Capture the cell that displays the provided text and extract its (X, Y) central coordinate. 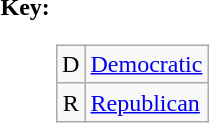
R (71, 102)
Republican (146, 102)
Democratic (146, 64)
D (71, 64)
